Extract the (x, y) coordinate from the center of the cell holding the provided text.  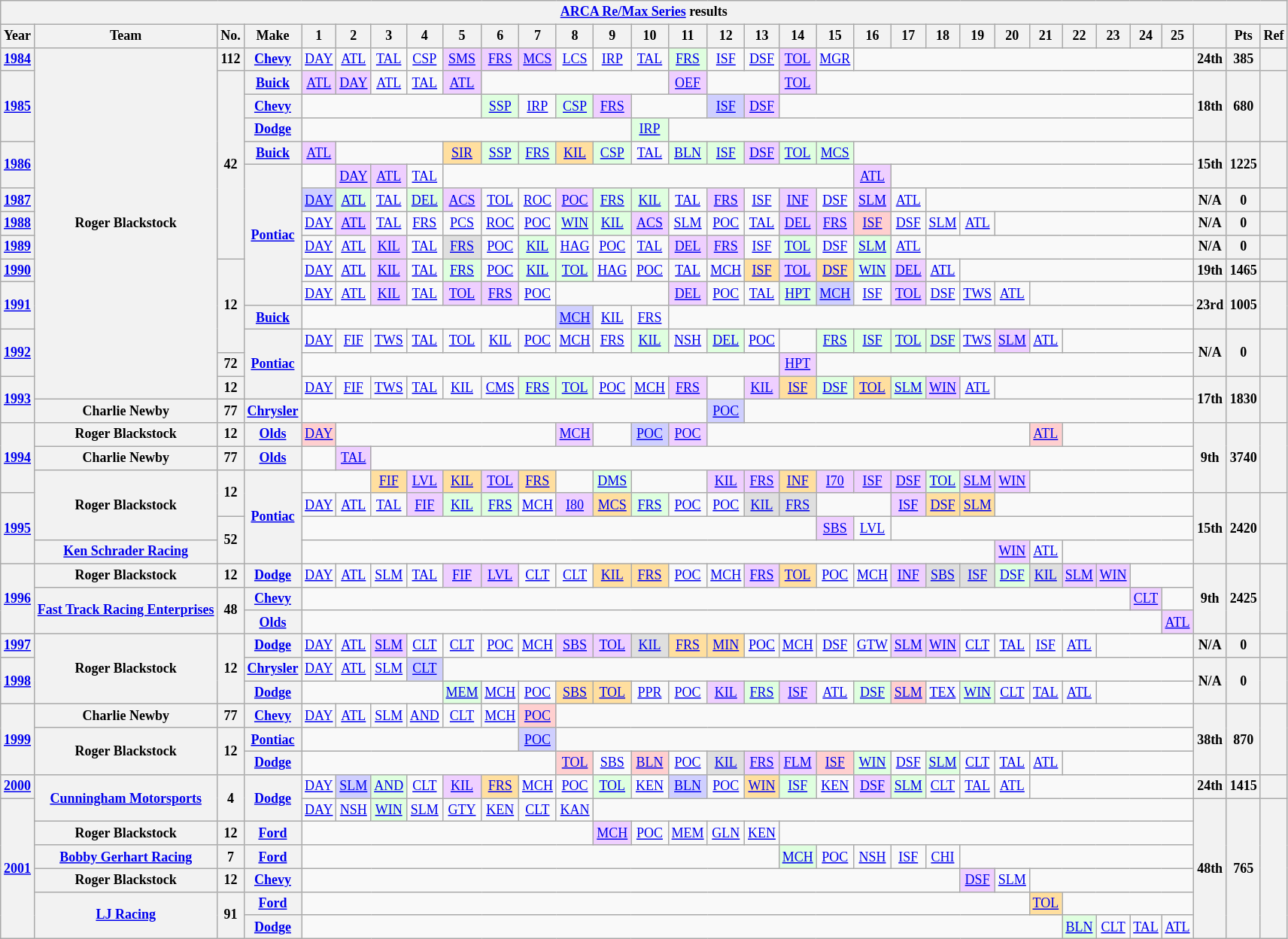
Ref (1274, 36)
5 (462, 36)
765 (1243, 868)
870 (1243, 740)
I70 (835, 482)
1995 (18, 528)
PPR (650, 692)
1415 (1243, 786)
1 (319, 36)
SIR (462, 153)
22 (1080, 36)
1986 (18, 165)
CHI (943, 856)
385 (1243, 59)
24 (1146, 36)
DMS (612, 482)
1984 (18, 59)
25 (1177, 36)
MIN (726, 646)
1988 (18, 223)
38th (1210, 740)
17th (1210, 400)
1987 (18, 200)
GLN (726, 834)
1225 (1243, 165)
1005 (1243, 305)
PCS (462, 223)
19 (978, 36)
20 (1012, 36)
1465 (1243, 271)
CMS (500, 388)
15 (835, 36)
Make (272, 36)
23rd (1210, 305)
LCS (575, 59)
9 (612, 36)
Fast Track Racing Enterprises (125, 610)
OEF (688, 83)
SMS (462, 59)
ARCA Re/Max Series results (644, 12)
1998 (18, 681)
18th (1210, 106)
No. (230, 36)
Bobby Gerhart Racing (125, 856)
16 (873, 36)
19th (1210, 271)
680 (1243, 106)
1985 (18, 106)
72 (230, 364)
6 (500, 36)
MGR (835, 59)
Ken Schrader Racing (125, 552)
Team (125, 36)
52 (230, 540)
1989 (18, 247)
Pts (1243, 36)
2420 (1243, 528)
1999 (18, 740)
23 (1113, 36)
48 (230, 610)
11 (688, 36)
2000 (18, 786)
1993 (18, 400)
91 (230, 915)
Year (18, 36)
1991 (18, 305)
I80 (575, 504)
13 (762, 36)
8 (575, 36)
17 (908, 36)
21 (1046, 36)
1990 (18, 271)
1994 (18, 458)
GTW (873, 646)
FLM (797, 763)
14 (797, 36)
1830 (1243, 400)
Cunningham Motorsports (125, 798)
2 (354, 36)
1997 (18, 646)
1992 (18, 352)
10 (650, 36)
KAN (575, 810)
18 (943, 36)
GTY (462, 810)
2001 (18, 868)
LJ Racing (125, 915)
TEX (943, 692)
2425 (1243, 599)
42 (230, 164)
3740 (1243, 458)
1996 (18, 599)
112 (230, 59)
48th (1210, 868)
3 (389, 36)
